Determine the (X, Y) coordinate at the center of the cell enclosing the given text.  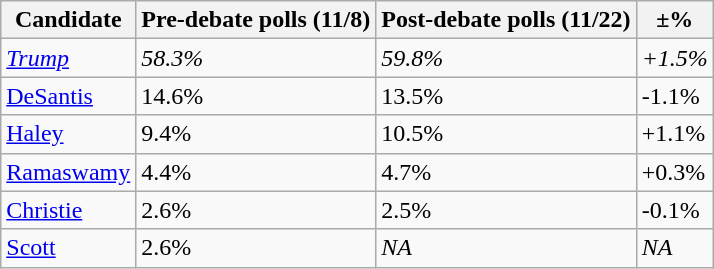
±% (674, 20)
Scott (68, 248)
-0.1% (674, 210)
Candidate (68, 20)
-1.1% (674, 96)
4.7% (506, 172)
+1.1% (674, 134)
59.8% (506, 58)
13.5% (506, 96)
Ramaswamy (68, 172)
Trump (68, 58)
4.4% (256, 172)
+1.5% (674, 58)
Christie (68, 210)
DeSantis (68, 96)
Post-debate polls (11/22) (506, 20)
10.5% (506, 134)
9.4% (256, 134)
58.3% (256, 58)
2.5% (506, 210)
14.6% (256, 96)
Haley (68, 134)
Pre-debate polls (11/8) (256, 20)
+0.3% (674, 172)
